Search for the cell housing the specified text and yield its (x, y) center coordinate. 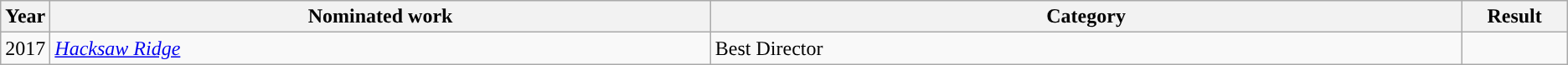
Nominated work (380, 17)
Year (25, 17)
Result (1514, 17)
Hacksaw Ridge (380, 48)
Best Director (1086, 48)
2017 (25, 48)
Category (1086, 17)
